Provide the (X, Y) coordinate of the cell's center where the given text is located.  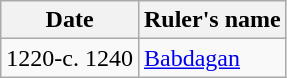
1220-c. 1240 (70, 58)
Ruler's name (212, 20)
Babdagan (212, 58)
Date (70, 20)
